Determine the [x, y] coordinate at the center of the cell enclosing the given text.  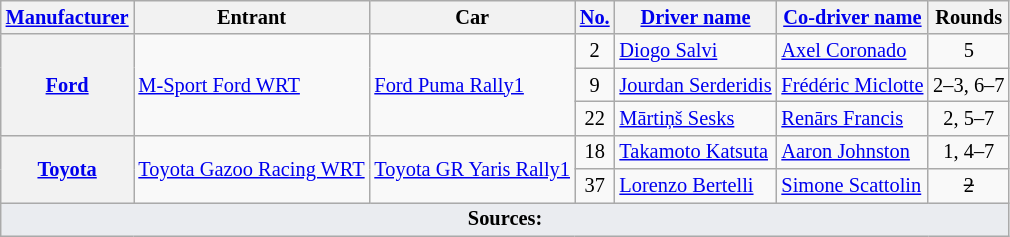
18 [595, 152]
Co-driver name [853, 17]
Aaron Johnston [853, 152]
No. [595, 17]
2–3, 6–7 [968, 85]
Toyota GR Yaris Rally1 [472, 168]
2, 5–7 [968, 118]
5 [968, 51]
Ford Puma Rally1 [472, 84]
Jourdan Serderidis [696, 85]
1, 4–7 [968, 152]
Rounds [968, 17]
22 [595, 118]
Mārtiņš Sesks [696, 118]
Frédéric Miclotte [853, 85]
9 [595, 85]
Toyota Gazoo Racing WRT [252, 168]
Takamoto Katsuta [696, 152]
Simone Scattolin [853, 186]
37 [595, 186]
Ford [68, 84]
Manufacturer [68, 17]
Toyota [68, 168]
Lorenzo Bertelli [696, 186]
Driver name [696, 17]
Axel Coronado [853, 51]
Diogo Salvi [696, 51]
Renārs Francis [853, 118]
Entrant [252, 17]
Sources: [506, 219]
Car [472, 17]
M-Sport Ford WRT [252, 84]
